Identify which cell holds the provided text, then report its [x, y] central coordinate. 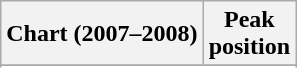
Peakposition [249, 34]
Chart (2007–2008) [102, 34]
